From the cell containing the given text, extract its center point as [X, Y] coordinate. 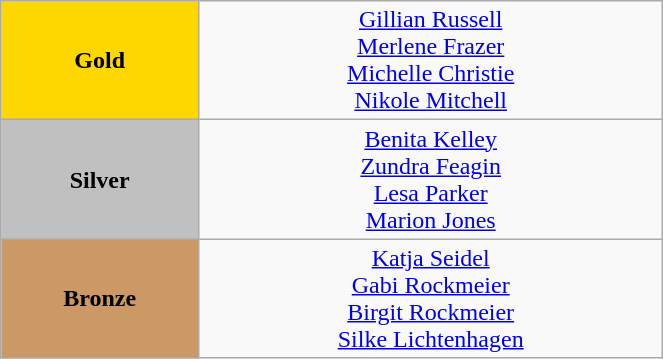
Benita KelleyZundra FeaginLesa ParkerMarion Jones [431, 180]
Silver [100, 180]
Gold [100, 60]
Bronze [100, 298]
Gillian RussellMerlene FrazerMichelle ChristieNikole Mitchell [431, 60]
Katja SeidelGabi RockmeierBirgit RockmeierSilke Lichtenhagen [431, 298]
